Extract the (X, Y) coordinate from the center of the cell holding the provided text.  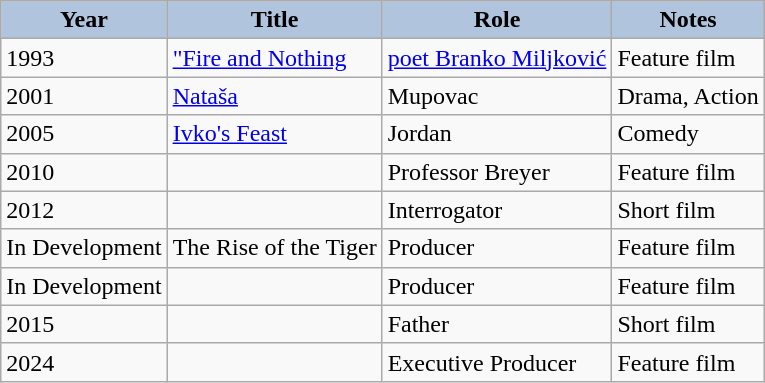
The Rise of the Tiger (274, 248)
1993 (84, 58)
Drama, Action (688, 96)
2001 (84, 96)
"Fire and Nothing (274, 58)
Year (84, 20)
Role (497, 20)
poet Branko Miljković (497, 58)
Interrogator (497, 210)
Jordan (497, 134)
2005 (84, 134)
2010 (84, 172)
Title (274, 20)
Ivko's Feast (274, 134)
Nataša (274, 96)
Executive Producer (497, 362)
Father (497, 324)
Comedy (688, 134)
Notes (688, 20)
2024 (84, 362)
2012 (84, 210)
Mupovac (497, 96)
2015 (84, 324)
Professor Breyer (497, 172)
